From the cell containing the given text, extract its center point as [X, Y] coordinate. 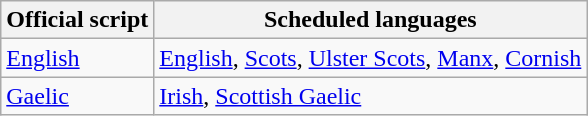
Official script [78, 20]
Gaelic [78, 96]
English [78, 58]
English, Scots, Ulster Scots, Manx, Cornish [370, 58]
Scheduled languages [370, 20]
Irish, Scottish Gaelic [370, 96]
